From the cell containing the given text, extract its center point as (X, Y) coordinate. 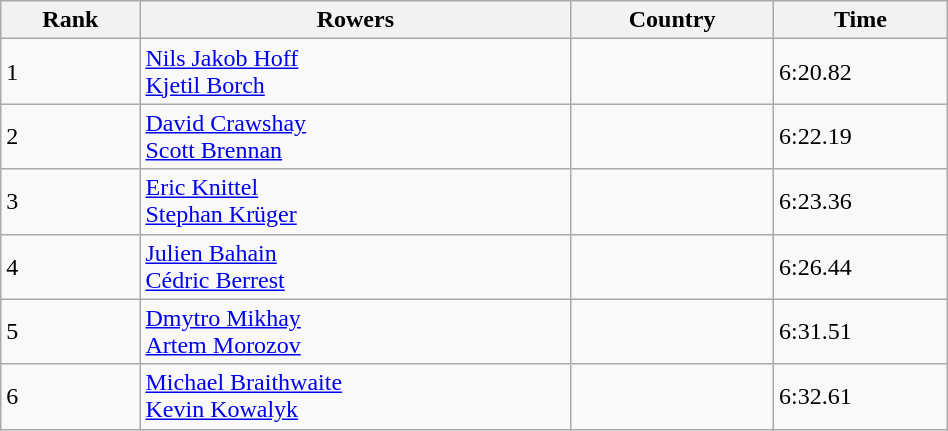
David CrawshayScott Brennan (356, 136)
6:23.36 (860, 202)
Nils Jakob HoffKjetil Borch (356, 72)
Rowers (356, 20)
Michael BraithwaiteKevin Kowalyk (356, 396)
2 (70, 136)
3 (70, 202)
6:26.44 (860, 266)
6 (70, 396)
6:31.51 (860, 332)
Rank (70, 20)
Time (860, 20)
6:20.82 (860, 72)
5 (70, 332)
4 (70, 266)
Dmytro MikhayArtem Morozov (356, 332)
1 (70, 72)
Eric KnittelStephan Krüger (356, 202)
Country (672, 20)
Julien BahainCédric Berrest (356, 266)
6:22.19 (860, 136)
6:32.61 (860, 396)
